For the text-containing cell, return its midpoint in [X, Y] coordinate format. 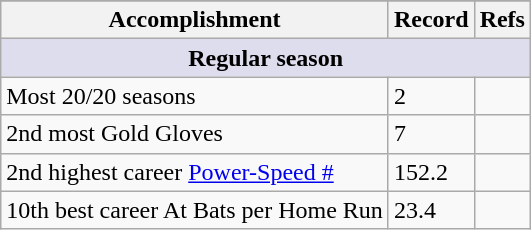
Accomplishment [195, 20]
23.4 [431, 210]
7 [431, 134]
2 [431, 96]
Record [431, 20]
2nd most Gold Gloves [195, 134]
Most 20/20 seasons [195, 96]
2nd highest career Power-Speed # [195, 172]
Refs [502, 20]
10th best career At Bats per Home Run [195, 210]
Regular season [266, 58]
152.2 [431, 172]
